Determine the (X, Y) coordinate at the center of the cell enclosing the given text.  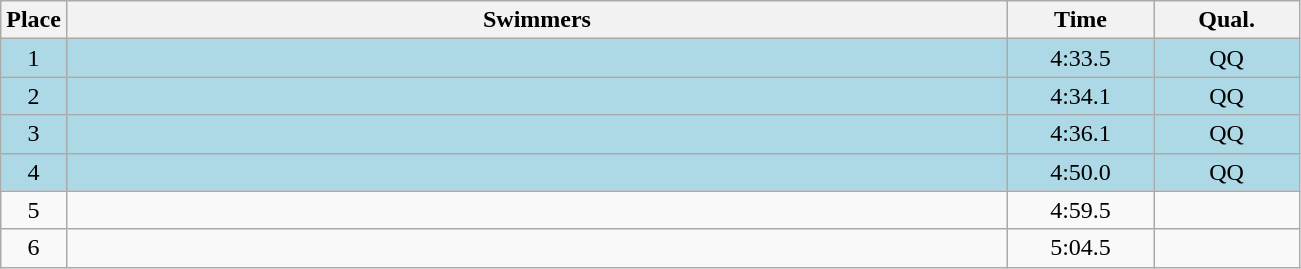
Qual. (1227, 20)
Time (1081, 20)
5:04.5 (1081, 248)
4:34.1 (1081, 96)
4:50.0 (1081, 172)
4:33.5 (1081, 58)
4:36.1 (1081, 134)
2 (34, 96)
Swimmers (536, 20)
3 (34, 134)
1 (34, 58)
6 (34, 248)
5 (34, 210)
Place (34, 20)
4:59.5 (1081, 210)
4 (34, 172)
